Search for the cell housing the specified text and yield its [X, Y] center coordinate. 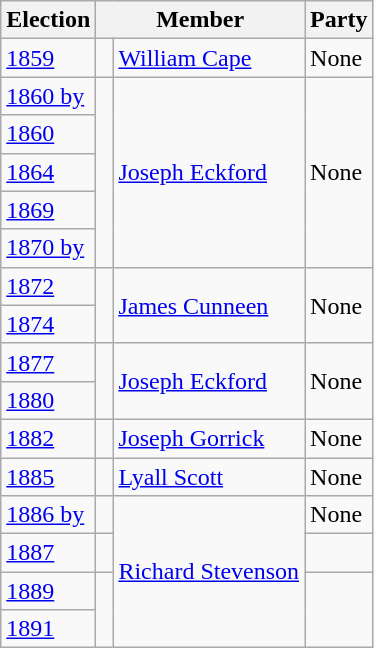
1880 [48, 400]
James Cunneen [209, 305]
Member [200, 20]
Lyall Scott [209, 477]
Richard Stevenson [209, 572]
1887 [48, 553]
1885 [48, 477]
1877 [48, 362]
1869 [48, 210]
1859 [48, 58]
1882 [48, 438]
1886 by [48, 515]
Election [48, 20]
Party [339, 20]
1864 [48, 172]
1870 by [48, 248]
1860 by [48, 96]
1891 [48, 629]
1860 [48, 134]
1872 [48, 286]
1874 [48, 324]
Joseph Gorrick [209, 438]
William Cape [209, 58]
1889 [48, 591]
